Detect which cell encompasses the target text, then output its (X, Y) center coordinate. 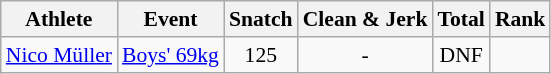
125 (261, 55)
Boys' 69kg (170, 55)
Rank (520, 19)
Event (170, 19)
Snatch (261, 19)
Total (462, 19)
Athlete (59, 19)
Clean & Jerk (366, 19)
- (366, 55)
DNF (462, 55)
Nico Müller (59, 55)
